Determine the (X, Y) coordinate at the center of the cell enclosing the given text.  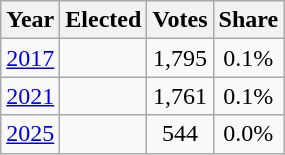
2025 (30, 134)
2021 (30, 96)
1,761 (180, 96)
Votes (180, 20)
544 (180, 134)
1,795 (180, 58)
2017 (30, 58)
Elected (104, 20)
Year (30, 20)
Share (248, 20)
0.0% (248, 134)
